Scan for the cell matching the given text and deliver its (x, y) coordinate at center. 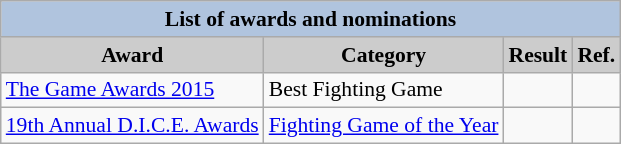
The Game Awards 2015 (132, 90)
Ref. (596, 55)
Best Fighting Game (384, 90)
Result (538, 55)
Fighting Game of the Year (384, 126)
19th Annual D.I.C.E. Awards (132, 126)
Category (384, 55)
Award (132, 55)
List of awards and nominations (311, 19)
